Capture the cell that displays the provided text and extract its [X, Y] central coordinate. 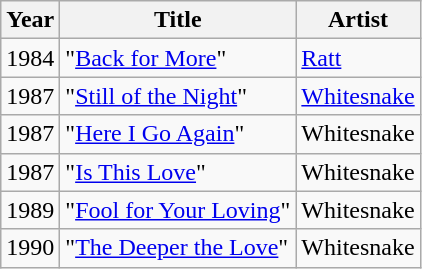
"The Deeper the Love" [178, 248]
1989 [30, 210]
"Is This Love" [178, 172]
"Back for More" [178, 58]
"Here I Go Again" [178, 134]
1990 [30, 248]
"Still of the Night" [178, 96]
Title [178, 20]
Ratt [358, 58]
"Fool for Your Loving" [178, 210]
Year [30, 20]
1984 [30, 58]
Artist [358, 20]
